From the cell containing the given text, extract its center point as [X, Y] coordinate. 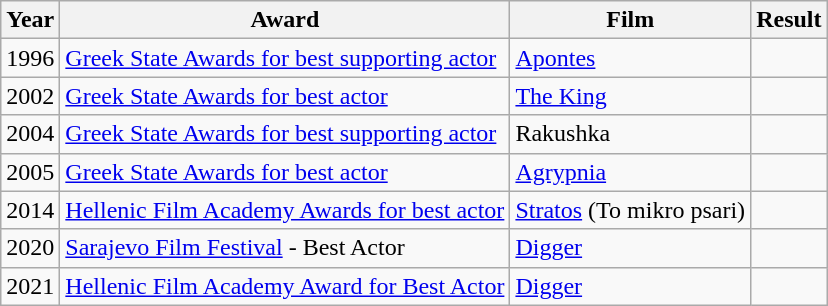
Result [789, 20]
Rakushka [630, 134]
2020 [30, 248]
Stratos (To mikro psari) [630, 210]
Year [30, 20]
2014 [30, 210]
2004 [30, 134]
Film [630, 20]
Hellenic Film Academy Awards for best actor [285, 210]
Apontes [630, 58]
Hellenic Film Academy Award for Best Actor [285, 286]
Agrypnia [630, 172]
2002 [30, 96]
2005 [30, 172]
Award [285, 20]
1996 [30, 58]
The King [630, 96]
Sarajevo Film Festival - Best Actor [285, 248]
2021 [30, 286]
